Locate the cell with the specified text and output its (X, Y) center coordinate. 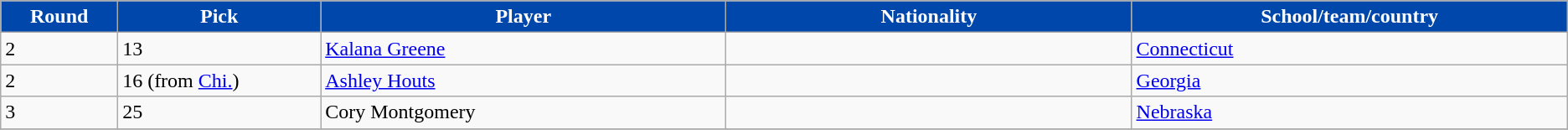
School/team/country (1349, 17)
25 (219, 112)
Kalana Greene (524, 49)
13 (219, 49)
Georgia (1349, 81)
Cory Montgomery (524, 112)
Pick (219, 17)
16 (from Chi.) (219, 81)
Player (524, 17)
Nationality (929, 17)
Connecticut (1349, 49)
Ashley Houts (524, 81)
3 (59, 112)
Nebraska (1349, 112)
Round (59, 17)
